Find where the given text appears and provide that cell's center as (X, Y) coordinate. 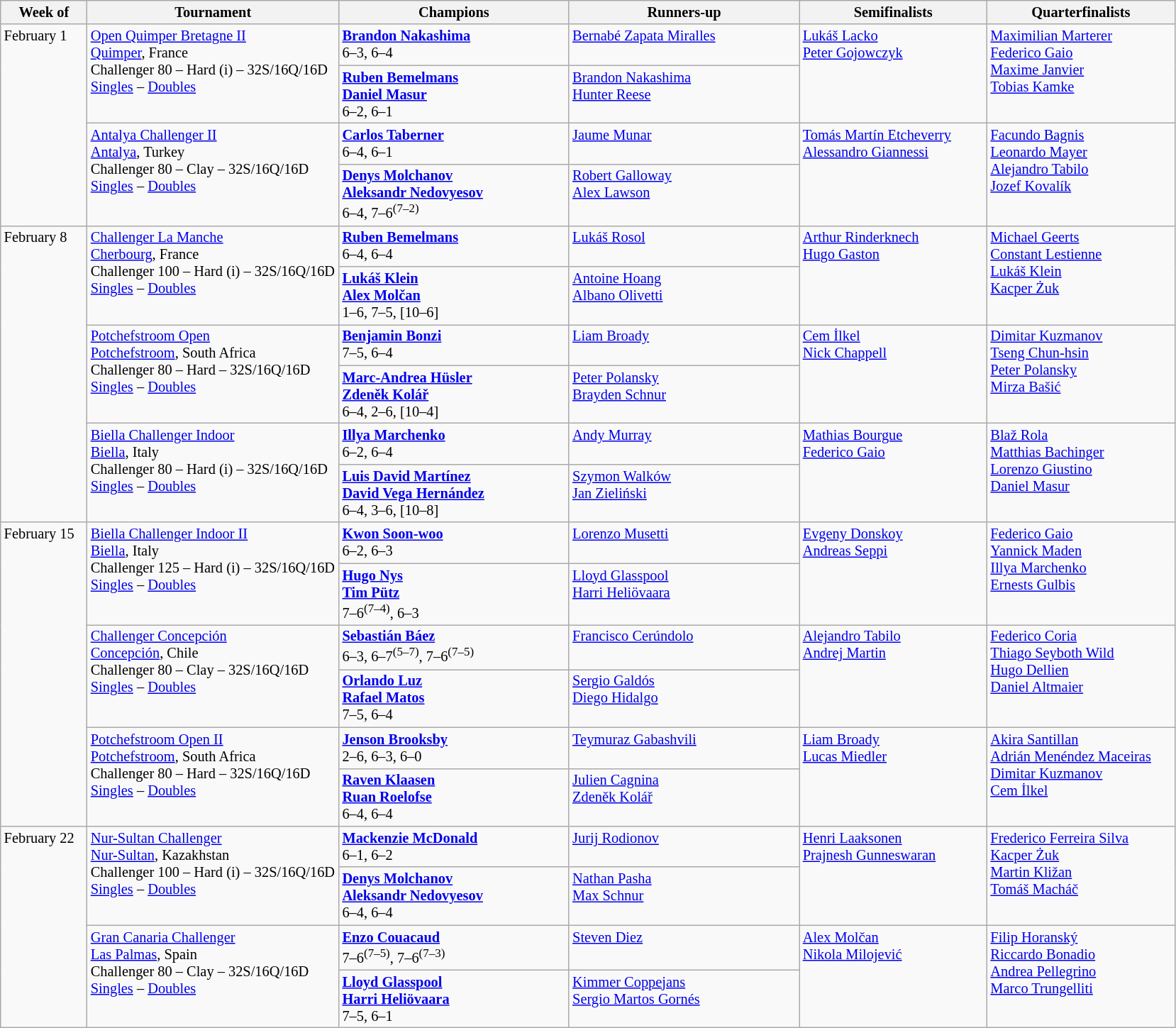
Lorenzo Musetti (684, 543)
Lukáš Klein Alex Molčan1–6, 7–5, [10–6] (454, 296)
Andy Murray (684, 444)
Federico Gaio Yannick Maden Illya Marchenko Ernests Gulbis (1081, 573)
Szymon Walków Jan Zieliński (684, 493)
Facundo Bagnis Leonardo Mayer Alejandro Tabilo Jozef Kovalík (1081, 175)
Gran Canaria ChallengerLas Palmas, Spain Challenger 80 – Clay – 32S/16Q/16DSingles – Doubles (213, 976)
Antalya Challenger IIAntalya, Turkey Challenger 80 – Clay – 32S/16Q/16DSingles – Doubles (213, 175)
Lloyd Glasspool Harri Heliövaara (684, 595)
Antoine Hoang Albano Olivetti (684, 296)
Ruben Bemelmans6–4, 6–4 (454, 246)
Semifinalists (894, 12)
Michael Geerts Constant Lestienne Lukáš Klein Kacper Żuk (1081, 275)
Challenger La MancheCherbourg, France Challenger 100 – Hard (i) – 32S/16Q/16DSingles – Doubles (213, 275)
Raven Klaasen Ruan Roelofse6–4, 6–4 (454, 797)
Mathias Bourgue Federico Gaio (894, 472)
Tournament (213, 12)
Akira Santillan Adrián Menéndez Maceiras Dimitar Kuzmanov Cem İlkel (1081, 776)
Runners-up (684, 12)
Steven Diez (684, 948)
Dimitar Kuzmanov Tseng Chun-hsin Peter Polansky Mirza Bašić (1081, 373)
Denys Molchanov Aleksandr Nedovyesov6–4, 7–6(7–2) (454, 194)
Frederico Ferreira Silva Kacper Żuk Martin Kližan Tomáš Macháč (1081, 875)
Illya Marchenko6–2, 6–4 (454, 444)
Champions (454, 12)
February 15 (44, 674)
Liam Broady (684, 345)
February 1 (44, 125)
Hugo Nys Tim Pütz7–6(7–4), 6–3 (454, 595)
Liam Broady Lucas Miedler (894, 776)
Week of (44, 12)
Bernabé Zapata Miralles (684, 45)
Kwon Soon-woo6–2, 6–3 (454, 543)
Luis David Martínez David Vega Hernández6–4, 3–6, [10–8] (454, 493)
Henri Laaksonen Prajnesh Gunneswaran (894, 875)
February 8 (44, 374)
Challenger ConcepciónConcepción, Chile Challenger 80 – Clay – 32S/16Q/16DSingles – Doubles (213, 675)
Maximilian Marterer Federico Gaio Maxime Janvier Tobias Kamke (1081, 74)
Arthur Rinderknech Hugo Gaston (894, 275)
Francisco Cerúndolo (684, 647)
Denys Molchanov Aleksandr Nedovyesov6–4, 6–4 (454, 896)
Jenson Brooksby2–6, 6–3, 6–0 (454, 748)
Alex Molčan Nikola Milojević (894, 976)
Orlando Luz Rafael Matos7–5, 6–4 (454, 698)
Tomás Martín Etcheverry Alessandro Giannessi (894, 175)
Potchefstroom Open IIPotchefstroom, South Africa Challenger 80 – Hard – 32S/16Q/16DSingles – Doubles (213, 776)
Kimmer Coppejans Sergio Martos Gornés (684, 999)
Julien Cagnina Zdeněk Kolář (684, 797)
Lukáš Rosol (684, 246)
Nur-Sultan ChallengerNur-Sultan, Kazakhstan Challenger 100 – Hard (i) – 32S/16Q/16DSingles – Doubles (213, 875)
Brandon Nakashima Hunter Reese (684, 94)
Nathan Pasha Max Schnur (684, 896)
Federico Coria Thiago Seyboth Wild Hugo Dellien Daniel Altmaier (1081, 675)
Filip Horanský Riccardo Bonadio Andrea Pellegrino Marco Trungelliti (1081, 976)
Lukáš Lacko Peter Gojowczyk (894, 74)
Jaume Munar (684, 143)
Biella Challenger IndoorBiella, Italy Challenger 80 – Hard (i) – 32S/16Q/16DSingles – Doubles (213, 472)
Lloyd Glasspool Harri Heliövaara7–5, 6–1 (454, 999)
Sergio Galdós Diego Hidalgo (684, 698)
Ruben Bemelmans Daniel Masur6–2, 6–1 (454, 94)
Sebastián Báez6–3, 6–7(5–7), 7–6(7–5) (454, 647)
Open Quimper Bretagne IIQuimper, France Challenger 80 – Hard (i) – 32S/16Q/16DSingles – Doubles (213, 74)
Brandon Nakashima6–3, 6–4 (454, 45)
Alejandro Tabilo Andrej Martin (894, 675)
Marc-Andrea Hüsler Zdeněk Kolář6–4, 2–6, [10–4] (454, 394)
Cem İlkel Nick Chappell (894, 373)
Peter Polansky Brayden Schnur (684, 394)
Evgeny Donskoy Andreas Seppi (894, 573)
Biella Challenger Indoor IIBiella, Italy Challenger 125 – Hard (i) – 32S/16Q/16DSingles – Doubles (213, 573)
Carlos Taberner6–4, 6–1 (454, 143)
Teymuraz Gabashvili (684, 748)
Benjamin Bonzi7–5, 6–4 (454, 345)
Robert Galloway Alex Lawson (684, 194)
Quarterfinalists (1081, 12)
Blaž Rola Matthias Bachinger Lorenzo Giustino Daniel Masur (1081, 472)
Enzo Couacaud7–6(7–5), 7–6(7–3) (454, 948)
Jurij Rodionov (684, 846)
Potchefstroom OpenPotchefstroom, South Africa Challenger 80 – Hard – 32S/16Q/16DSingles – Doubles (213, 373)
Mackenzie McDonald6–1, 6–2 (454, 846)
February 22 (44, 927)
